Return [x, y] of the center of cell containing provided text 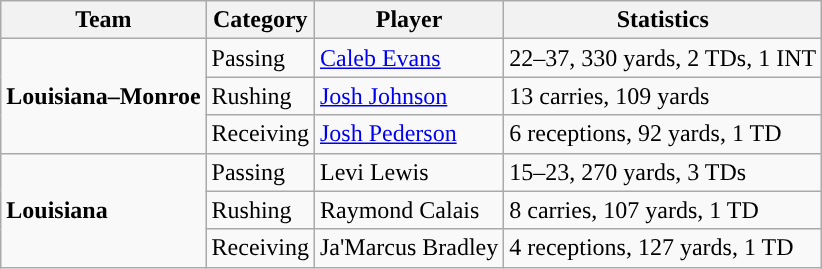
Team [104, 20]
6 receptions, 92 yards, 1 TD [663, 134]
Louisiana–Monroe [104, 96]
Levi Lewis [408, 172]
Category [260, 20]
22–37, 330 yards, 2 TDs, 1 INT [663, 58]
13 carries, 109 yards [663, 96]
4 receptions, 127 yards, 1 TD [663, 248]
Louisiana [104, 210]
15–23, 270 yards, 3 TDs [663, 172]
Player [408, 20]
Josh Johnson [408, 96]
8 carries, 107 yards, 1 TD [663, 210]
Raymond Calais [408, 210]
Caleb Evans [408, 58]
Josh Pederson [408, 134]
Ja'Marcus Bradley [408, 248]
Statistics [663, 20]
